Find where the given text appears and provide that cell's center as [X, Y] coordinate. 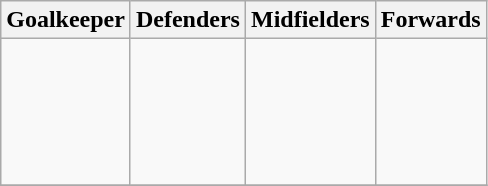
Forwards [430, 20]
Goalkeeper [66, 20]
Midfielders [310, 20]
Defenders [188, 20]
